Locate the cell with the specified text and output its [x, y] center coordinate. 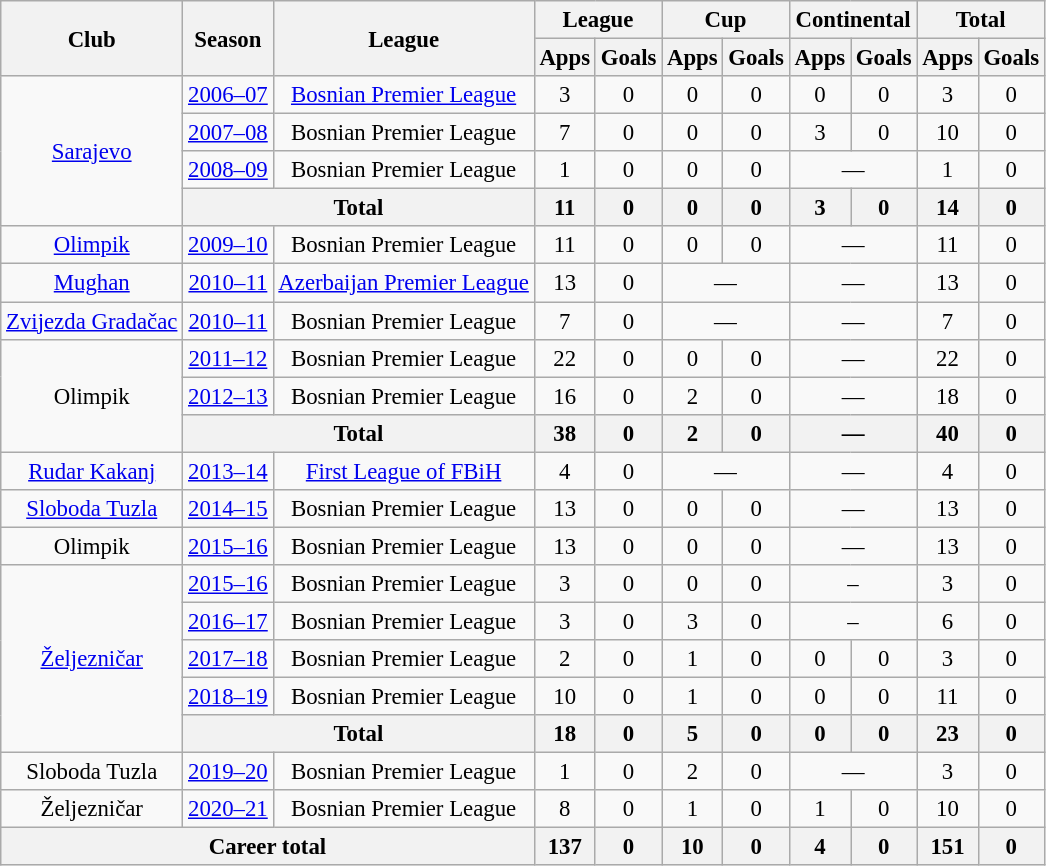
Club [92, 38]
2016–17 [228, 621]
6 [948, 621]
2020–21 [228, 809]
2017–18 [228, 659]
2006–07 [228, 95]
40 [948, 433]
2007–08 [228, 133]
2014–15 [228, 509]
23 [948, 734]
First League of FBiH [404, 471]
151 [948, 847]
2018–19 [228, 697]
38 [564, 433]
16 [564, 396]
2011–12 [228, 358]
Zvijezda Gradačac [92, 321]
Azerbaijan Premier League [404, 283]
2008–09 [228, 170]
Career total [268, 847]
137 [564, 847]
Continental [853, 20]
2012–13 [228, 396]
5 [692, 734]
8 [564, 809]
Cup [726, 20]
Sarajevo [92, 151]
Mughan [92, 283]
Season [228, 38]
14 [948, 208]
2019–20 [228, 772]
Rudar Kakanj [92, 471]
2009–10 [228, 245]
2013–14 [228, 471]
